Output the (X, Y) coordinate of the center of the cell containing the given text.  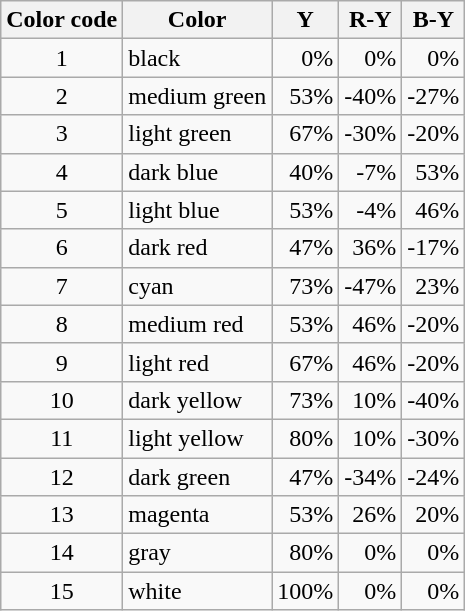
Color code (62, 20)
magenta (198, 515)
26% (370, 515)
23% (434, 286)
9 (62, 362)
6 (62, 248)
8 (62, 324)
light blue (198, 210)
100% (306, 591)
black (198, 58)
12 (62, 477)
11 (62, 438)
cyan (198, 286)
light red (198, 362)
4 (62, 172)
15 (62, 591)
B-Y (434, 20)
-24% (434, 477)
10 (62, 400)
-7% (370, 172)
-47% (370, 286)
dark yellow (198, 400)
3 (62, 134)
5 (62, 210)
40% (306, 172)
1 (62, 58)
-34% (370, 477)
dark green (198, 477)
Y (306, 20)
-27% (434, 96)
dark red (198, 248)
20% (434, 515)
R-Y (370, 20)
2 (62, 96)
7 (62, 286)
14 (62, 553)
medium green (198, 96)
light yellow (198, 438)
medium red (198, 324)
gray (198, 553)
13 (62, 515)
-4% (370, 210)
white (198, 591)
light green (198, 134)
-17% (434, 248)
36% (370, 248)
Color (198, 20)
dark blue (198, 172)
